From the cell containing the given text, extract its center point as (X, Y) coordinate. 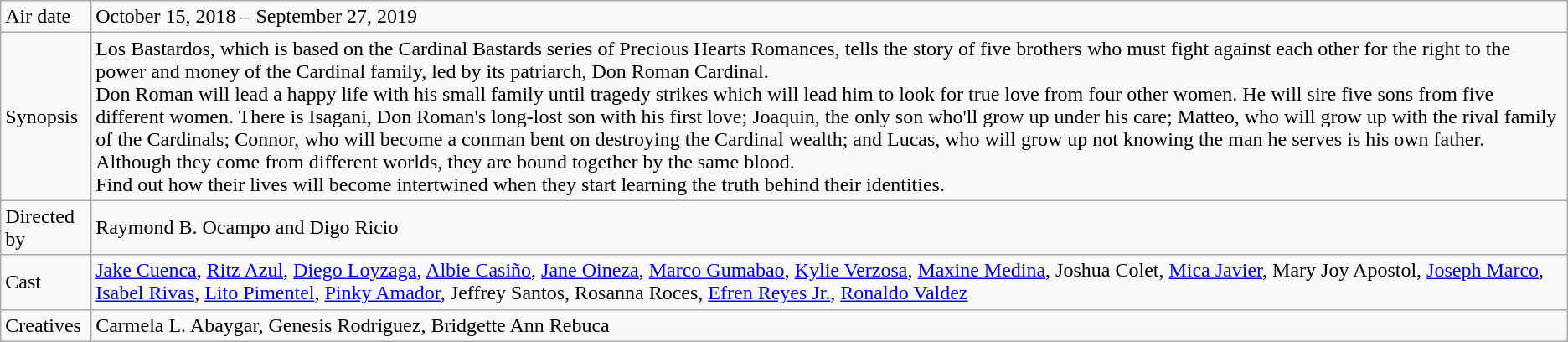
Raymond B. Ocampo and Digo Ricio (829, 228)
Carmela L. Abaygar, Genesis Rodriguez, Bridgette Ann Rebuca (829, 325)
Directed by (46, 228)
Cast (46, 282)
Creatives (46, 325)
Synopsis (46, 117)
October 15, 2018 – September 27, 2019 (829, 17)
Air date (46, 17)
